Extract the (X, Y) coordinate from the center of the cell holding the provided text.  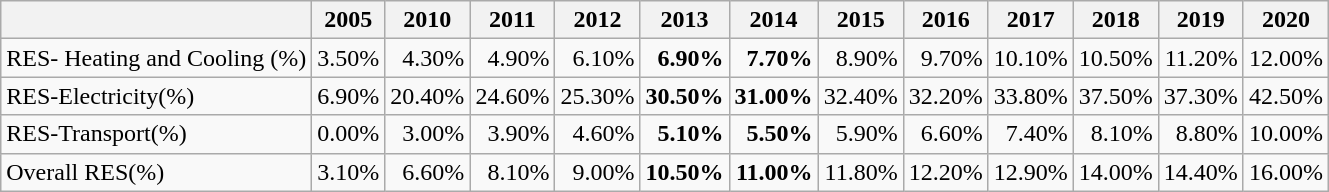
2013 (684, 20)
4.60% (598, 134)
3.50% (348, 58)
12.20% (946, 172)
7.40% (1030, 134)
20.40% (428, 96)
37.30% (1200, 96)
32.40% (860, 96)
2016 (946, 20)
31.00% (774, 96)
4.90% (512, 58)
14.00% (1116, 172)
2010 (428, 20)
33.80% (1030, 96)
12.90% (1030, 172)
9.00% (598, 172)
4.30% (428, 58)
RES- Heating and Cooling (%) (156, 58)
25.30% (598, 96)
RES-Transport(%) (156, 134)
2017 (1030, 20)
2020 (1286, 20)
32.20% (946, 96)
2015 (860, 20)
3.10% (348, 172)
2005 (348, 20)
2018 (1116, 20)
5.10% (684, 134)
14.40% (1200, 172)
2012 (598, 20)
0.00% (348, 134)
5.50% (774, 134)
8.80% (1200, 134)
2011 (512, 20)
24.60% (512, 96)
16.00% (1286, 172)
9.70% (946, 58)
30.50% (684, 96)
11.00% (774, 172)
42.50% (1286, 96)
10.00% (1286, 134)
Overall RES(%) (156, 172)
2014 (774, 20)
2019 (1200, 20)
37.50% (1116, 96)
10.10% (1030, 58)
12.00% (1286, 58)
RES-Electricity(%) (156, 96)
3.00% (428, 134)
3.90% (512, 134)
5.90% (860, 134)
7.70% (774, 58)
8.90% (860, 58)
6.10% (598, 58)
11.20% (1200, 58)
11.80% (860, 172)
